Find where the given text appears and provide that cell's center as (x, y) coordinate. 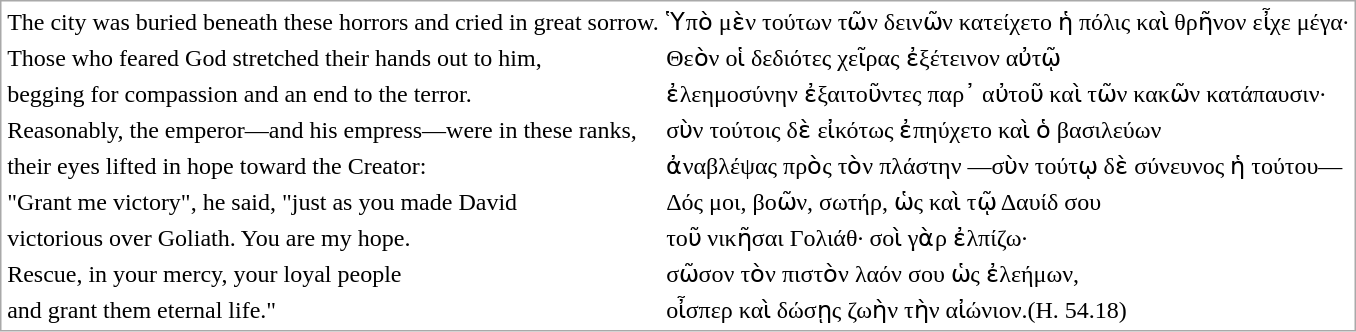
Reasonably, the emperor—and his empress—were in these ranks, (334, 130)
οἶσπερ καὶ δώσῃς ζωὴν τὴν αἰώνιον.(H. 54.18) (1008, 310)
their eyes lifted in hope toward the Creator: (334, 166)
σῶσον τὸν πιστὸν λαόν σου ὡς ἐλεήμων, (1008, 274)
ἐλεημοσύνην ἐξαιτοῦντες παρ᾽ αὐτοῦ καὶ τῶν κακῶν κατάπαυσιν· (1008, 94)
The city was buried beneath these horrors and cried in great sorrow. (334, 22)
Those who feared God stretched their hands out to him, (334, 58)
Ὑπὸ μὲν τούτων τῶν δεινῶν κατείχετο ἡ πόλις καὶ θρῆνον εἶχε μέγα· (1008, 22)
τοῦ νικῆσαι Γολιάθ· σοὶ γὰρ ἐλπίζω· (1008, 238)
Δός μοι, βοῶν, σωτήρ, ὡς καὶ τῷ Δαυίδ σου (1008, 202)
Rescue, in your mercy, your loyal people (334, 274)
begging for compassion and an end to the terror. (334, 94)
"Grant me victory", he said, "just as you made David (334, 202)
victorious over Goliath. You are my hope. (334, 238)
and grant them eternal life." (334, 310)
ἀναβλέψας πρὸς τὸν πλάστην —σὺν τούτῳ δὲ σύνευνος ἡ τούτου— (1008, 166)
σὺν τούτοις δὲ εἰκότως ἐπηύχετο καὶ ὁ βασιλεύων (1008, 130)
Θεὸν οἱ δεδιότες χεῖρας ἐξέτεινον αὐτῷ (1008, 58)
